Output the (x, y) coordinate of the center of the cell containing the given text.  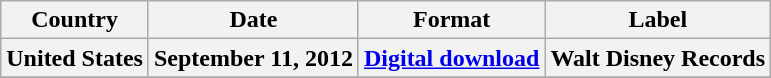
Date (253, 20)
Format (451, 20)
Country (75, 20)
United States (75, 58)
Digital download (451, 58)
Walt Disney Records (658, 58)
Label (658, 20)
September 11, 2012 (253, 58)
